From the cell containing the given text, extract its center point as (x, y) coordinate. 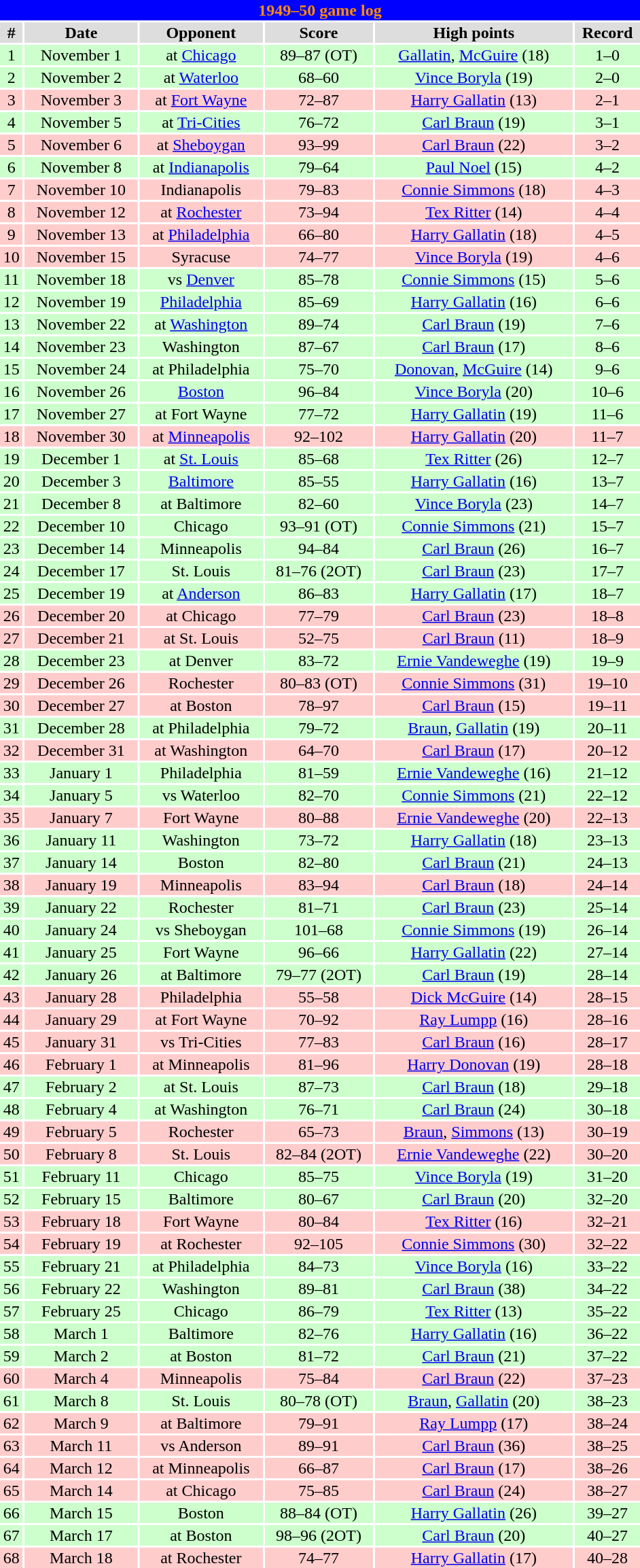
33–22 (607, 1266)
High points (474, 33)
87–73 (318, 1087)
Syracuse (201, 257)
77–72 (318, 414)
82–84 (2OT) (318, 1154)
22–12 (607, 795)
12 (11, 302)
Harry Donovan (19) (474, 1064)
February 25 (81, 1311)
45 (11, 1042)
March 2 (81, 1356)
Paul Noel (15) (474, 167)
vs Denver (201, 279)
93–91 (OT) (318, 526)
20–11 (607, 728)
at Sheboygan (201, 145)
96–84 (318, 391)
Tex Ritter (13) (474, 1311)
79–77 (2OT) (318, 975)
81–72 (318, 1356)
March 12 (81, 1468)
1 (11, 55)
at Tri-Cities (201, 122)
75–85 (318, 1491)
February 5 (81, 1132)
83–94 (318, 885)
December 21 (81, 638)
79–83 (318, 190)
61 (11, 1401)
73–94 (318, 212)
82–76 (318, 1334)
53 (11, 1221)
March 14 (81, 1491)
101–68 (318, 930)
70–92 (318, 1020)
17 (11, 414)
85–78 (318, 279)
November 6 (81, 145)
8 (11, 212)
vs Tri-Cities (201, 1042)
Record (607, 33)
63 (11, 1446)
80–83 (OT) (318, 683)
2 (11, 77)
37–22 (607, 1356)
Date (81, 33)
Connie Simmons (18) (474, 190)
January 22 (81, 907)
73–72 (318, 840)
3 (11, 100)
80–78 (OT) (318, 1401)
77–83 (318, 1042)
February 15 (81, 1199)
98–96 (2OT) (318, 1535)
December 27 (81, 705)
16 (11, 391)
39 (11, 907)
12–7 (607, 459)
86–79 (318, 1311)
92–102 (318, 436)
February 19 (81, 1244)
at Anderson (201, 593)
30 (11, 705)
March 15 (81, 1513)
November 1 (81, 55)
November 24 (81, 369)
52 (11, 1199)
85–75 (318, 1177)
4–5 (607, 234)
March 8 (81, 1401)
Donovan, McGuire (14) (474, 369)
38–23 (607, 1401)
2–1 (607, 100)
6–6 (607, 302)
40–27 (607, 1535)
26–14 (607, 930)
Carl Braun (16) (474, 1042)
79–91 (318, 1423)
December 19 (81, 593)
February 1 (81, 1064)
80–88 (318, 818)
88–84 (OT) (318, 1513)
Carl Braun (11) (474, 638)
66 (11, 1513)
November 3 (81, 100)
94–84 (318, 548)
January 28 (81, 997)
30–20 (607, 1154)
23–13 (607, 840)
38–25 (607, 1446)
84–73 (318, 1266)
Ernie Vandeweghe (20) (474, 818)
Ernie Vandeweghe (19) (474, 661)
February 18 (81, 1221)
March 9 (81, 1423)
vs Anderson (201, 1446)
Harry Gallatin (20) (474, 436)
57 (11, 1311)
34 (11, 795)
Ernie Vandeweghe (22) (474, 1154)
5 (11, 145)
February 22 (81, 1289)
27–14 (607, 952)
December 26 (81, 683)
November 8 (81, 167)
Vince Boryla (16) (474, 1266)
January 26 (81, 975)
38 (11, 885)
4–2 (607, 167)
Dick McGuire (14) (474, 997)
Connie Simmons (31) (474, 683)
29 (11, 683)
January 7 (81, 818)
64 (11, 1468)
82–80 (318, 863)
Harry Gallatin (22) (474, 952)
February 21 (81, 1266)
# (11, 33)
6 (11, 167)
Vince Boryla (23) (474, 504)
25 (11, 593)
32–21 (607, 1221)
64–70 (318, 750)
78–97 (318, 705)
55 (11, 1266)
65 (11, 1491)
Indianapolis (201, 190)
November 30 (81, 436)
30–19 (607, 1132)
11–7 (607, 436)
21–12 (607, 773)
36 (11, 840)
Harry Gallatin (19) (474, 414)
at Indianapolis (201, 167)
March 18 (81, 1558)
18–7 (607, 593)
4–4 (607, 212)
77–79 (318, 616)
November 18 (81, 279)
4–6 (607, 257)
Harry Gallatin (26) (474, 1513)
22–13 (607, 818)
7 (11, 190)
24–13 (607, 863)
November 10 (81, 190)
49 (11, 1132)
Ernie Vandeweghe (16) (474, 773)
46 (11, 1064)
Braun, Simmons (13) (474, 1132)
November 22 (81, 324)
68–60 (318, 77)
16–7 (607, 548)
January 25 (81, 952)
January 29 (81, 1020)
December 3 (81, 481)
18–8 (607, 616)
28–18 (607, 1064)
vs Waterloo (201, 795)
54 (11, 1244)
24 (11, 571)
50 (11, 1154)
83–72 (318, 661)
18–9 (607, 638)
79–64 (318, 167)
56 (11, 1289)
19–9 (607, 661)
Connie Simmons (15) (474, 279)
Opponent (201, 33)
81–96 (318, 1064)
December 8 (81, 504)
18 (11, 436)
November 5 (81, 122)
89–81 (318, 1289)
81–71 (318, 907)
March 11 (81, 1446)
38–24 (607, 1423)
20–12 (607, 750)
89–91 (318, 1446)
January 1 (81, 773)
80–67 (318, 1199)
19–10 (607, 683)
76–72 (318, 122)
14 (11, 347)
32–20 (607, 1199)
Carl Braun (36) (474, 1446)
9 (11, 234)
37 (11, 863)
86–83 (318, 593)
66–80 (318, 234)
75–70 (318, 369)
81–59 (318, 773)
40 (11, 930)
4–3 (607, 190)
47 (11, 1087)
13 (11, 324)
75–84 (318, 1378)
10 (11, 257)
15 (11, 369)
36–22 (607, 1334)
Tex Ritter (14) (474, 212)
December 20 (81, 616)
17–7 (607, 571)
8–6 (607, 347)
November 27 (81, 414)
November 23 (81, 347)
65–73 (318, 1132)
25–14 (607, 907)
March 17 (81, 1535)
December 14 (81, 548)
39–27 (607, 1513)
February 4 (81, 1109)
10–6 (607, 391)
51 (11, 1177)
Tex Ritter (26) (474, 459)
February 11 (81, 1177)
89–74 (318, 324)
3–2 (607, 145)
28–15 (607, 997)
December 28 (81, 728)
87–67 (318, 347)
5–6 (607, 279)
January 5 (81, 795)
67 (11, 1535)
November 12 (81, 212)
13–7 (607, 481)
Tex Ritter (16) (474, 1221)
38–27 (607, 1491)
32–22 (607, 1244)
48 (11, 1109)
32 (11, 750)
7–6 (607, 324)
19–11 (607, 705)
29–18 (607, 1087)
81–76 (2OT) (318, 571)
68 (11, 1558)
Connie Simmons (19) (474, 930)
35–22 (607, 1311)
76–71 (318, 1109)
vs Sheboygan (201, 930)
at Waterloo (201, 77)
11 (11, 279)
2–0 (607, 77)
January 19 (81, 885)
30–18 (607, 1109)
28–14 (607, 975)
December 1 (81, 459)
55–58 (318, 997)
Connie Simmons (30) (474, 1244)
November 2 (81, 77)
82–60 (318, 504)
4 (11, 122)
Harry Gallatin (13) (474, 100)
41 (11, 952)
December 10 (81, 526)
58 (11, 1334)
1–0 (607, 55)
Ray Lumpp (17) (474, 1423)
11–6 (607, 414)
Vince Boryla (20) (474, 391)
38–26 (607, 1468)
28–16 (607, 1020)
20 (11, 481)
January 14 (81, 863)
Carl Braun (15) (474, 705)
42 (11, 975)
93–99 (318, 145)
28–17 (607, 1042)
Carl Braun (26) (474, 548)
62 (11, 1423)
89–87 (OT) (318, 55)
52–75 (318, 638)
March 1 (81, 1334)
Braun, Gallatin (20) (474, 1401)
January 11 (81, 840)
85–55 (318, 481)
80–84 (318, 1221)
31 (11, 728)
November 19 (81, 302)
85–69 (318, 302)
March 4 (81, 1378)
26 (11, 616)
23 (11, 548)
44 (11, 1020)
January 24 (81, 930)
43 (11, 997)
February 2 (81, 1087)
40–28 (607, 1558)
Carl Braun (38) (474, 1289)
January 31 (81, 1042)
1949–50 game log (320, 10)
31–20 (607, 1177)
72–87 (318, 100)
December 17 (81, 571)
92–105 (318, 1244)
28 (11, 661)
19 (11, 459)
Score (318, 33)
November 15 (81, 257)
33 (11, 773)
February 8 (81, 1154)
79–72 (318, 728)
14–7 (607, 504)
November 13 (81, 234)
24–14 (607, 885)
Ray Lumpp (16) (474, 1020)
34–22 (607, 1289)
Braun, Gallatin (19) (474, 728)
Gallatin, McGuire (18) (474, 55)
85–68 (318, 459)
15–7 (607, 526)
December 23 (81, 661)
37–23 (607, 1378)
December 31 (81, 750)
at Denver (201, 661)
21 (11, 504)
9–6 (607, 369)
22 (11, 526)
35 (11, 818)
60 (11, 1378)
3–1 (607, 122)
59 (11, 1356)
82–70 (318, 795)
27 (11, 638)
66–87 (318, 1468)
November 26 (81, 391)
96–66 (318, 952)
